Extract the (X, Y) coordinate from the center of the cell holding the provided text.  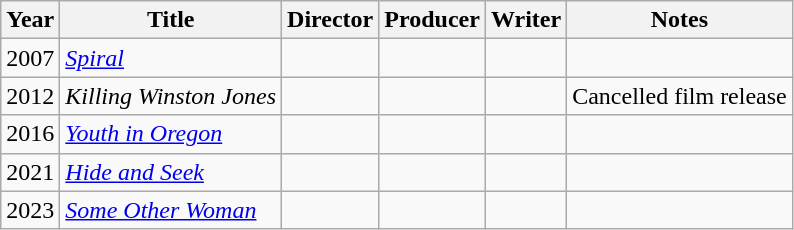
Notes (680, 20)
2023 (30, 210)
2021 (30, 172)
Hide and Seek (171, 172)
Some Other Woman (171, 210)
Cancelled film release (680, 96)
Writer (526, 20)
Youth in Oregon (171, 134)
Producer (432, 20)
Spiral (171, 58)
Year (30, 20)
Director (330, 20)
2016 (30, 134)
2012 (30, 96)
Killing Winston Jones (171, 96)
Title (171, 20)
2007 (30, 58)
